Return (X, Y) of the center of cell containing provided text 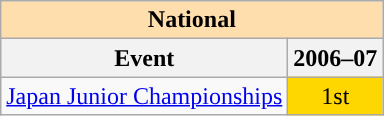
2006–07 (336, 58)
Japan Junior Championships (144, 96)
1st (336, 96)
National (192, 20)
Event (144, 58)
